Determine the (x, y) coordinate at the center of the cell enclosing the given text.  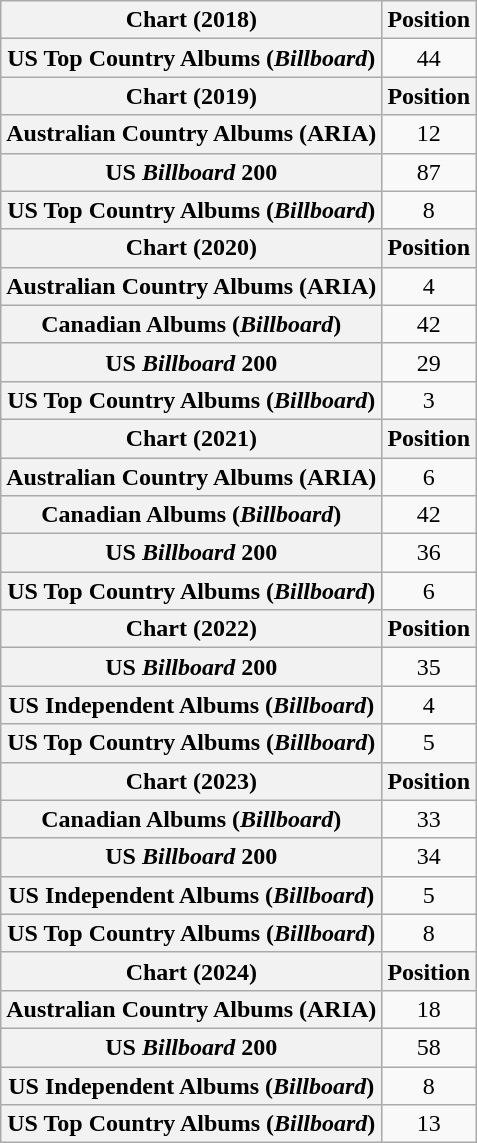
35 (429, 667)
Chart (2022) (192, 629)
18 (429, 1009)
13 (429, 1124)
36 (429, 553)
Chart (2024) (192, 971)
Chart (2020) (192, 248)
87 (429, 172)
Chart (2018) (192, 20)
29 (429, 362)
3 (429, 400)
58 (429, 1047)
Chart (2023) (192, 781)
Chart (2021) (192, 438)
44 (429, 58)
34 (429, 857)
Chart (2019) (192, 96)
12 (429, 134)
33 (429, 819)
